Detect which cell encompasses the target text, then output its [X, Y] center coordinate. 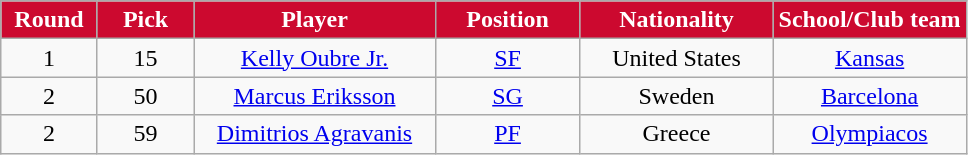
Round [50, 20]
Player [314, 20]
Kansas [870, 58]
SF [508, 58]
Barcelona [870, 96]
Dimitrios Agravanis [314, 134]
Nationality [676, 20]
59 [146, 134]
Kelly Oubre Jr. [314, 58]
School/Club team [870, 20]
SG [508, 96]
United States [676, 58]
PF [508, 134]
Marcus Eriksson [314, 96]
Greece [676, 134]
Sweden [676, 96]
Position [508, 20]
15 [146, 58]
Pick [146, 20]
Olympiacos [870, 134]
50 [146, 96]
1 [50, 58]
